Identify which cell holds the provided text, then report its [X, Y] central coordinate. 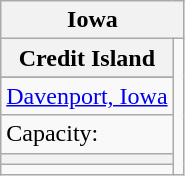
Credit Island [87, 58]
Capacity: [87, 134]
Iowa [92, 20]
Davenport, Iowa [87, 96]
